For the text-containing cell, return its midpoint in [X, Y] coordinate format. 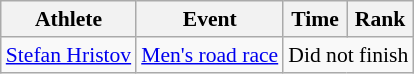
Time [314, 19]
Rank [380, 19]
Event [210, 19]
Athlete [68, 19]
Did not finish [348, 55]
Men's road race [210, 55]
Stefan Hristov [68, 55]
